Capture the cell that displays the provided text and extract its [x, y] central coordinate. 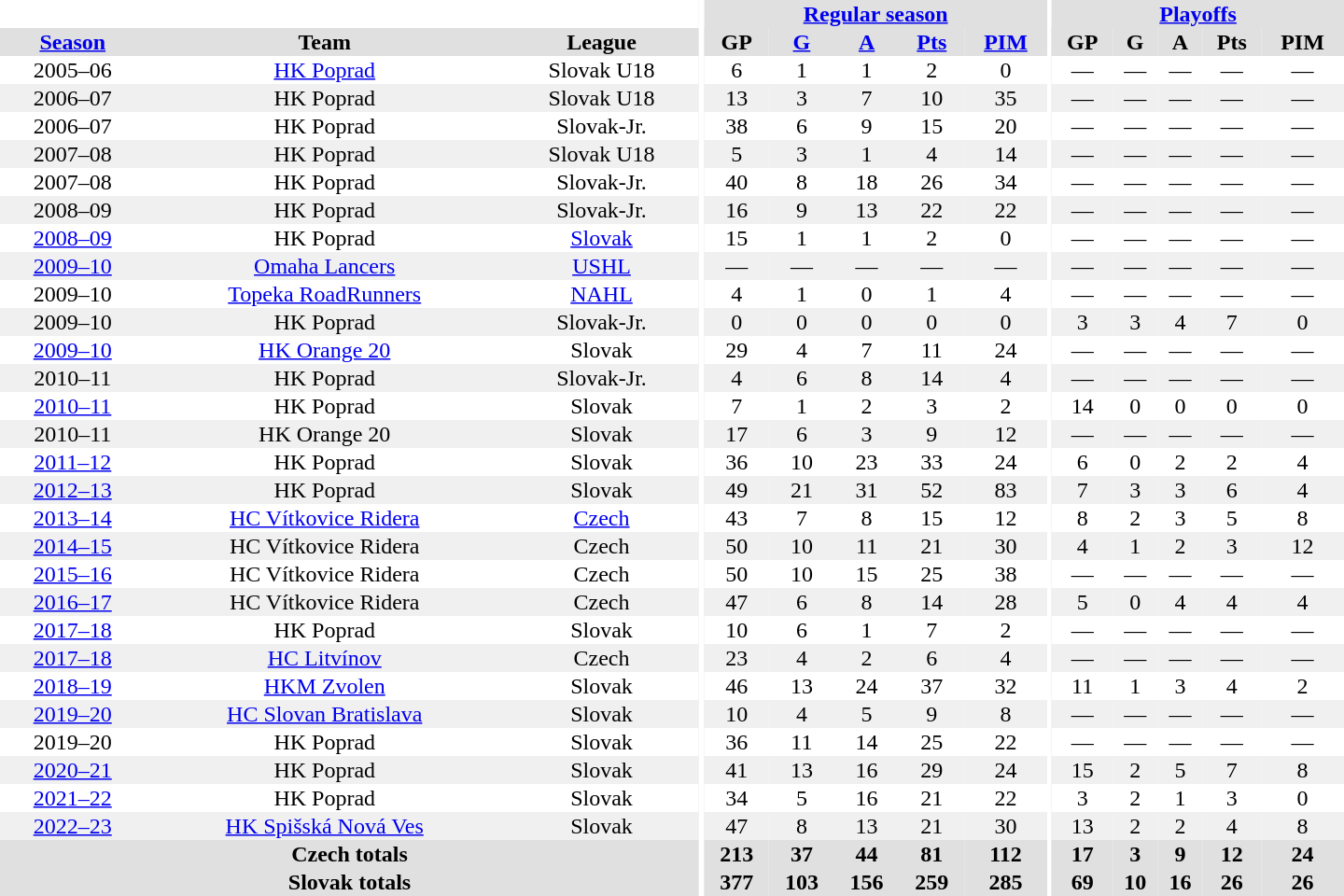
81 [931, 854]
2005–06 [73, 70]
Season [73, 42]
103 [802, 882]
69 [1083, 882]
28 [1006, 602]
HC Slovan Bratislava [325, 714]
2011–12 [73, 462]
HKM Zvolen [325, 686]
USHL [601, 266]
Czech totals [349, 854]
31 [867, 490]
Slovak totals [349, 882]
League [601, 42]
112 [1006, 854]
2016–17 [73, 602]
49 [736, 490]
Regular season [875, 14]
285 [1006, 882]
2014–15 [73, 546]
20 [1006, 126]
18 [867, 182]
44 [867, 854]
41 [736, 770]
Topeka RoadRunners [325, 294]
HK Spišská Nová Ves [325, 826]
Omaha Lancers [325, 266]
35 [1006, 98]
33 [931, 462]
2022–23 [73, 826]
259 [931, 882]
2012–13 [73, 490]
46 [736, 686]
43 [736, 518]
213 [736, 854]
83 [1006, 490]
NAHL [601, 294]
377 [736, 882]
156 [867, 882]
HC Litvínov [325, 658]
Team [325, 42]
Playoffs [1198, 14]
2013–14 [73, 518]
40 [736, 182]
2021–22 [73, 798]
52 [931, 490]
2018–19 [73, 686]
2020–21 [73, 770]
32 [1006, 686]
2015–16 [73, 574]
